Extract the (x, y) coordinate from the center of the cell holding the provided text.  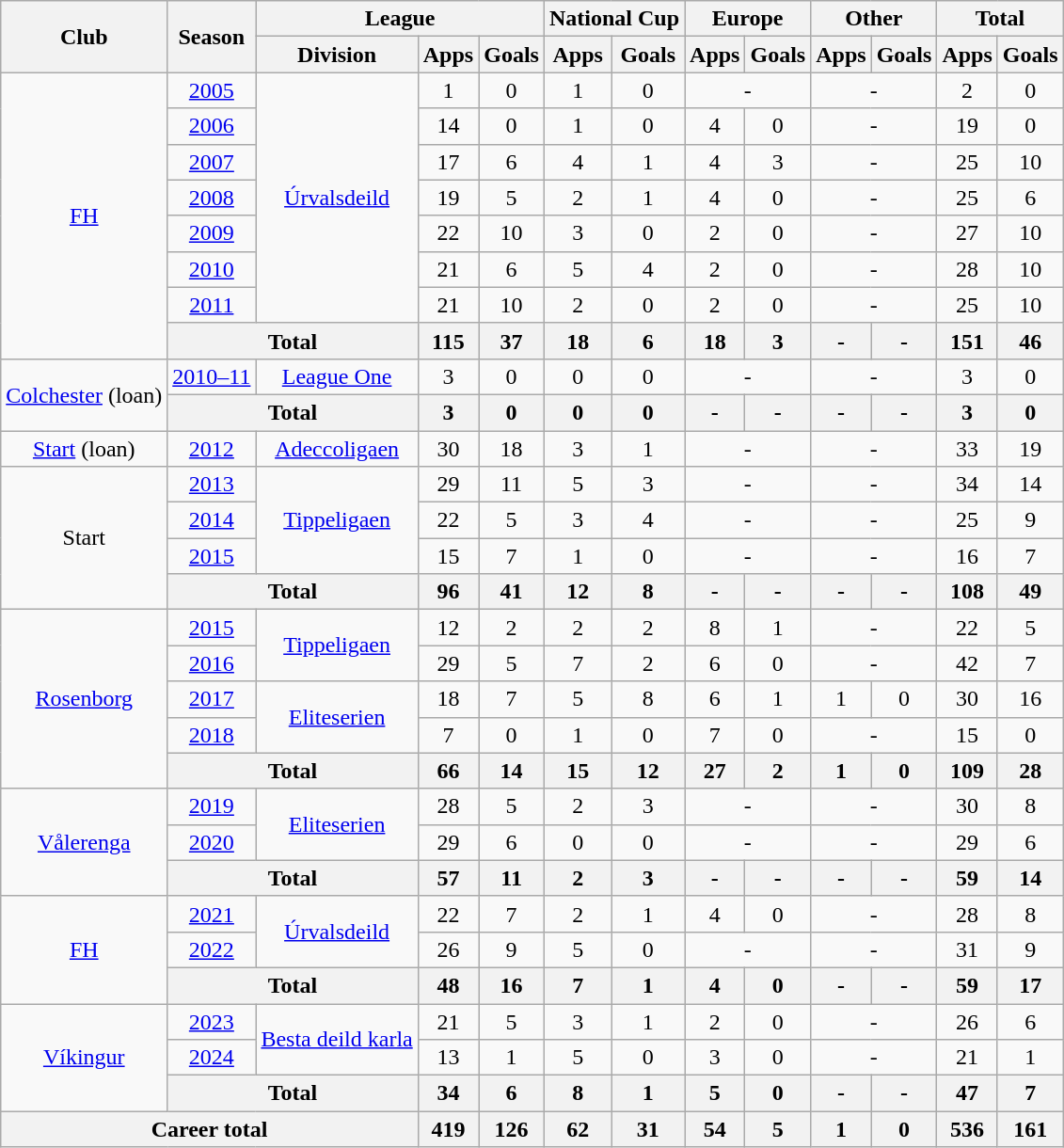
Europe (748, 19)
Club (85, 37)
151 (967, 341)
57 (448, 878)
2016 (212, 663)
Besta deild karla (337, 1039)
2012 (212, 449)
126 (512, 1129)
2005 (212, 90)
Rosenborg (85, 699)
161 (1030, 1129)
2007 (212, 162)
2011 (212, 305)
National Cup (613, 19)
536 (967, 1129)
2022 (212, 949)
2023 (212, 1021)
Start (loan) (85, 449)
2008 (212, 198)
419 (448, 1129)
54 (715, 1129)
2010–11 (212, 376)
Season (212, 37)
2009 (212, 233)
2019 (212, 806)
Colchester (loan) (85, 394)
41 (512, 592)
League (401, 19)
2020 (212, 842)
2010 (212, 269)
Víkingur (85, 1057)
46 (1030, 341)
Start (85, 538)
2006 (212, 126)
2021 (212, 914)
2013 (212, 485)
2017 (212, 699)
37 (512, 341)
66 (448, 771)
2024 (212, 1058)
Other (874, 19)
47 (967, 1093)
League One (337, 376)
2018 (212, 735)
96 (448, 592)
108 (967, 592)
42 (967, 663)
62 (578, 1129)
Vålerenga (85, 842)
33 (967, 449)
49 (1030, 592)
Adeccoligaen (337, 449)
109 (967, 771)
115 (448, 341)
2014 (212, 520)
48 (448, 985)
Career total (210, 1129)
13 (448, 1058)
Division (337, 55)
